Locate the cell with the specified text and output its [x, y] center coordinate. 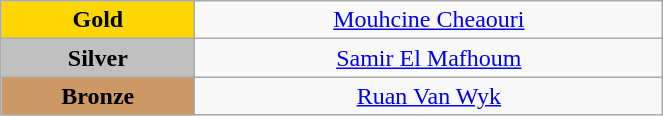
Silver [98, 58]
Samir El Mafhoum [429, 58]
Bronze [98, 96]
Mouhcine Cheaouri [429, 20]
Ruan Van Wyk [429, 96]
Gold [98, 20]
